Search for the cell housing the specified text and yield its [x, y] center coordinate. 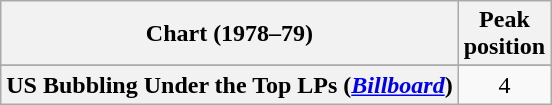
4 [504, 85]
US Bubbling Under the Top LPs (Billboard) [230, 85]
Chart (1978–79) [230, 34]
Peakposition [504, 34]
